Return the [X, Y] coordinate for the center point of the cell that contains the specified text.  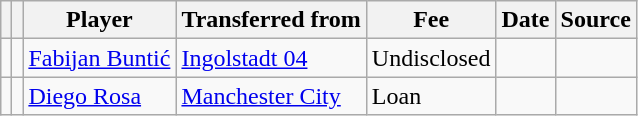
Diego Rosa [100, 96]
Loan [431, 96]
Transferred from [271, 20]
Source [596, 20]
Fabijan Buntić [100, 58]
Player [100, 20]
Undisclosed [431, 58]
Manchester City [271, 96]
Date [526, 20]
Fee [431, 20]
Ingolstadt 04 [271, 58]
